Capture the cell that displays the provided text and extract its (x, y) central coordinate. 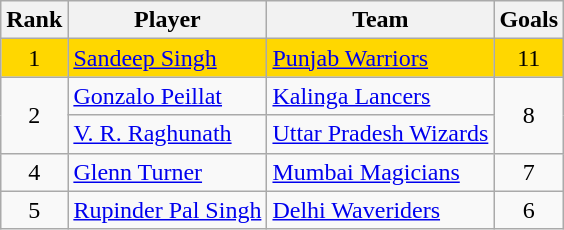
Punjab Warriors (380, 58)
4 (34, 172)
Sandeep Singh (168, 58)
Rank (34, 20)
Kalinga Lancers (380, 96)
V. R. Raghunath (168, 134)
Gonzalo Peillat (168, 96)
7 (529, 172)
11 (529, 58)
Uttar Pradesh Wizards (380, 134)
Delhi Waveriders (380, 210)
1 (34, 58)
5 (34, 210)
Rupinder Pal Singh (168, 210)
8 (529, 115)
Player (168, 20)
Glenn Turner (168, 172)
Team (380, 20)
6 (529, 210)
Goals (529, 20)
2 (34, 115)
Mumbai Magicians (380, 172)
